Output the [x, y] coordinate of the center of the cell containing the given text.  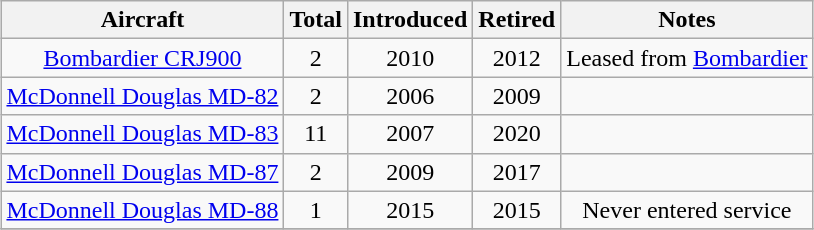
1 [316, 210]
Bombardier CRJ900 [142, 58]
2012 [517, 58]
Retired [517, 20]
McDonnell Douglas MD-82 [142, 96]
Leased from Bombardier [687, 58]
11 [316, 134]
Notes [687, 20]
Introduced [410, 20]
2010 [410, 58]
2020 [517, 134]
McDonnell Douglas MD-87 [142, 172]
McDonnell Douglas MD-83 [142, 134]
McDonnell Douglas MD-88 [142, 210]
2007 [410, 134]
2006 [410, 96]
Aircraft [142, 20]
2017 [517, 172]
Total [316, 20]
Never entered service [687, 210]
